Capture the cell that displays the provided text and extract its [x, y] central coordinate. 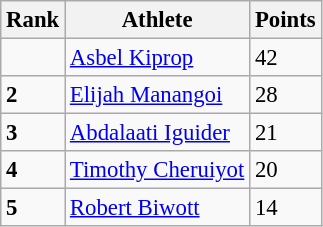
Timothy Cheruiyot [158, 170]
Asbel Kiprop [158, 58]
28 [286, 95]
Robert Biwott [158, 208]
Abdalaati Iguider [158, 133]
20 [286, 170]
Athlete [158, 20]
Elijah Manangoi [158, 95]
21 [286, 133]
3 [33, 133]
4 [33, 170]
14 [286, 208]
Rank [33, 20]
42 [286, 58]
Points [286, 20]
5 [33, 208]
2 [33, 95]
